Return the [X, Y] coordinate for the center point of the cell that contains the specified text.  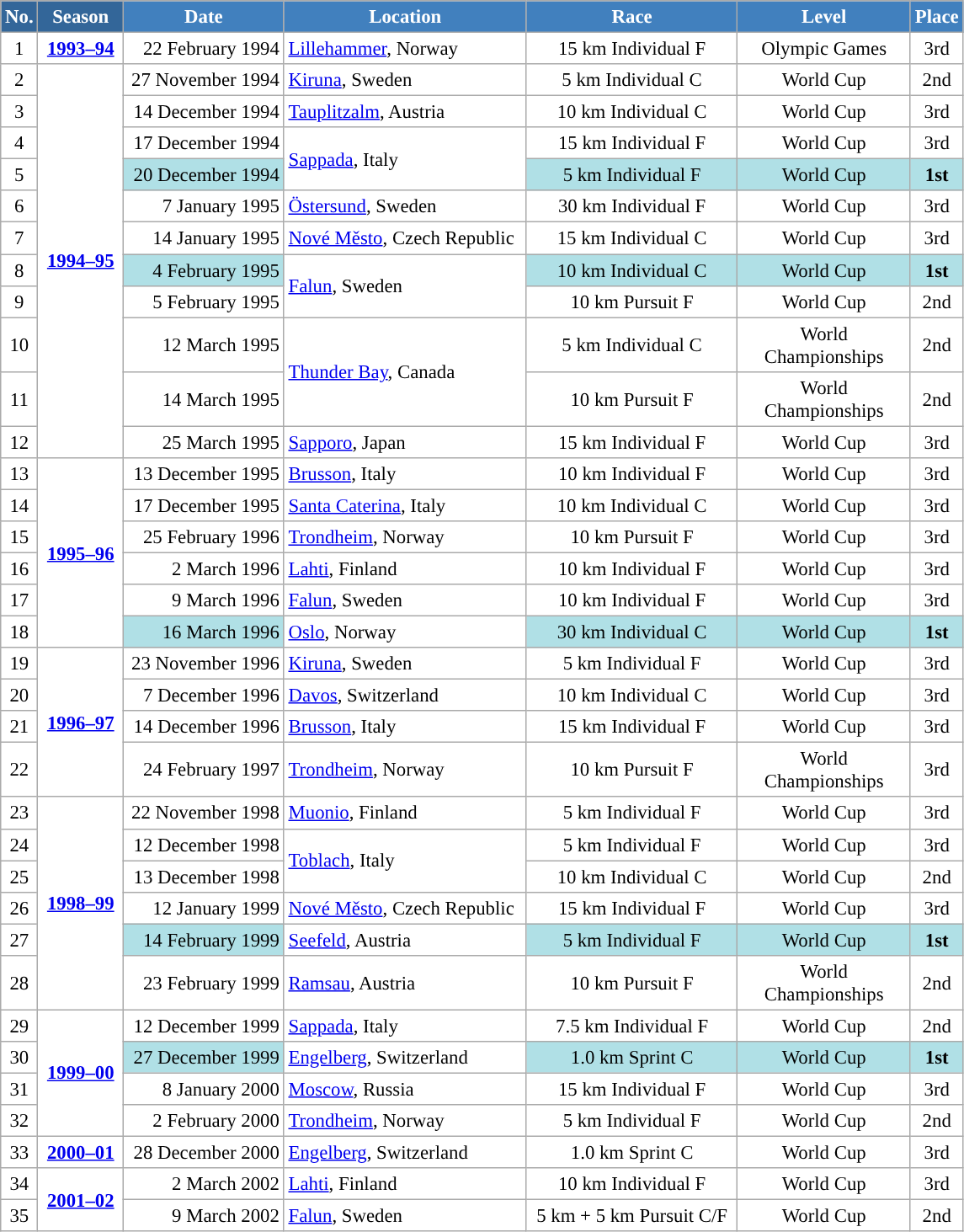
14 [19, 505]
14 February 1999 [204, 940]
23 February 1999 [204, 984]
20 [19, 696]
9 March 2002 [204, 1216]
22 February 1994 [204, 49]
7 December 1996 [204, 696]
25 February 1996 [204, 537]
13 [19, 474]
Moscow, Russia [405, 1089]
9 [19, 301]
Location [405, 17]
24 February 1997 [204, 770]
22 [19, 770]
5 km + 5 km Pursuit C/F [631, 1216]
23 November 1996 [204, 664]
Season [81, 17]
Lillehammer, Norway [405, 49]
22 November 1998 [204, 813]
10 [19, 345]
7 [19, 238]
1995–96 [81, 553]
1993–94 [81, 49]
12 March 1995 [204, 345]
26 [19, 908]
Santa Caterina, Italy [405, 505]
No. [19, 17]
28 [19, 984]
16 [19, 568]
16 March 1996 [204, 632]
Davos, Switzerland [405, 696]
24 [19, 845]
19 [19, 664]
6 [19, 206]
2 February 2000 [204, 1121]
Date [204, 17]
35 [19, 1216]
14 December 1994 [204, 112]
8 [19, 270]
14 March 1995 [204, 399]
15 km Individual C [631, 238]
15 [19, 537]
7 January 1995 [204, 206]
4 February 1995 [204, 270]
Ramsau, Austria [405, 984]
2 [19, 80]
13 December 1998 [204, 877]
34 [19, 1184]
7.5 km Individual F [631, 1026]
31 [19, 1089]
33 [19, 1153]
11 [19, 399]
Olympic Games [824, 49]
1994–95 [81, 261]
25 March 1995 [204, 442]
18 [19, 632]
Östersund, Sweden [405, 206]
2001–02 [81, 1199]
Race [631, 17]
Oslo, Norway [405, 632]
5 February 1995 [204, 301]
17 December 1995 [204, 505]
8 January 2000 [204, 1089]
9 March 1996 [204, 600]
27 December 1999 [204, 1058]
21 [19, 727]
25 [19, 877]
28 December 2000 [204, 1153]
30 km Individual C [631, 632]
Level [824, 17]
14 January 1995 [204, 238]
Thunder Bay, Canada [405, 372]
17 December 1994 [204, 143]
29 [19, 1026]
2000–01 [81, 1153]
1999–00 [81, 1073]
17 [19, 600]
1996–97 [81, 723]
Seefeld, Austria [405, 940]
27 [19, 940]
1998–99 [81, 904]
3 [19, 112]
4 [19, 143]
30 km Individual F [631, 206]
32 [19, 1121]
2 March 1996 [204, 568]
Place [936, 17]
2 March 2002 [204, 1184]
12 January 1999 [204, 908]
23 [19, 813]
1 [19, 49]
14 December 1996 [204, 727]
Toblach, Italy [405, 861]
12 December 1998 [204, 845]
5 [19, 175]
Sapporo, Japan [405, 442]
20 December 1994 [204, 175]
Muonio, Finland [405, 813]
30 [19, 1058]
Tauplitzalm, Austria [405, 112]
12 [19, 442]
13 December 1995 [204, 474]
27 November 1994 [204, 80]
12 December 1999 [204, 1026]
